Locate the cell with the specified text and output its (x, y) center coordinate. 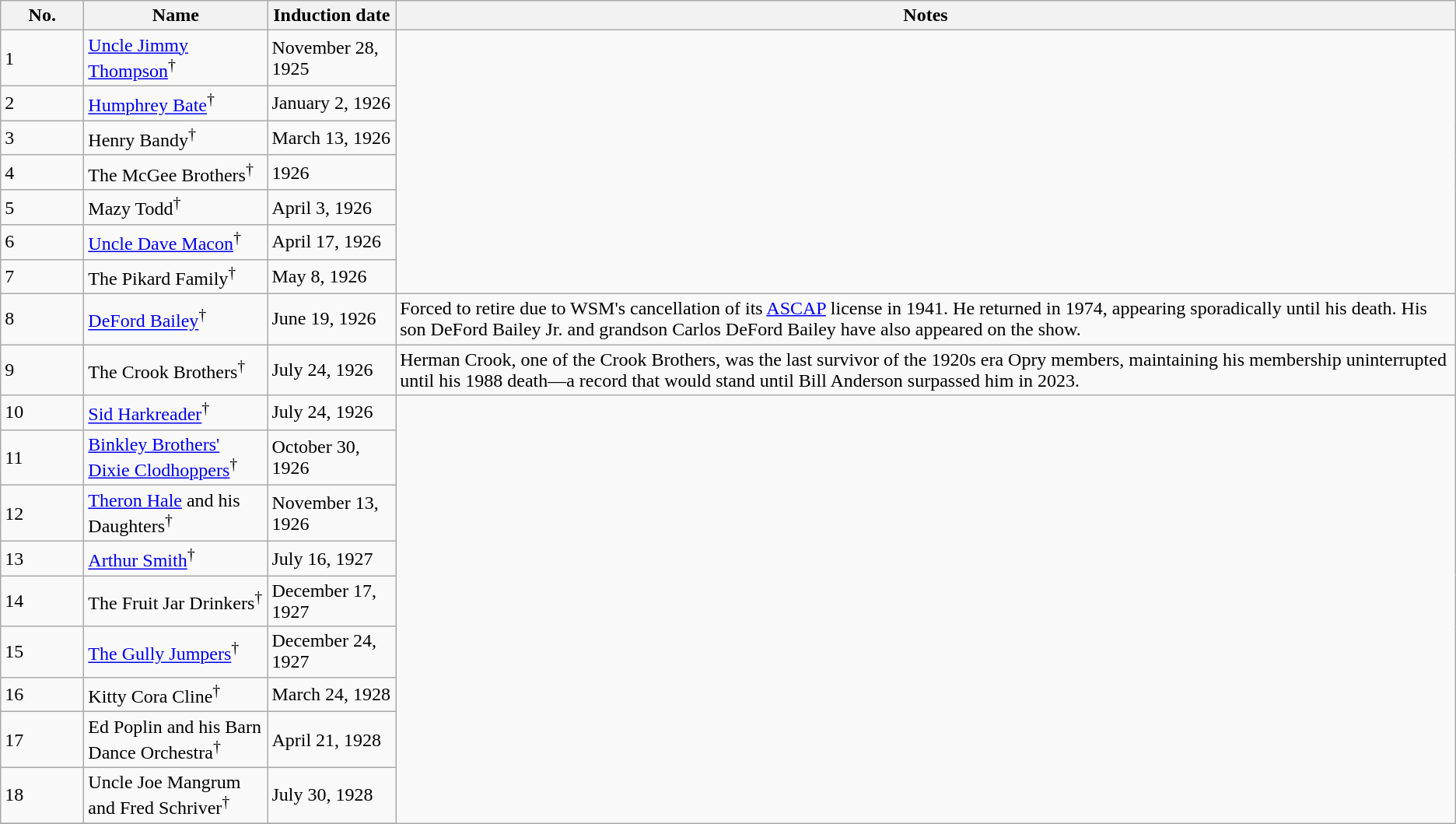
November 13, 1926 (331, 514)
6 (42, 243)
Kitty Cora Cline† (176, 694)
7 (42, 277)
5 (42, 207)
Arthur Smith† (176, 559)
Binkley Brothers' Dixie Clodhoppers† (176, 458)
10 (42, 412)
The Fruit Jar Drinkers† (176, 601)
Uncle Joe Mangrum and Fred Schriver† (176, 795)
No. (42, 16)
December 24, 1927 (331, 652)
12 (42, 514)
Induction date (331, 16)
Sid Harkreader† (176, 412)
16 (42, 694)
17 (42, 740)
1 (42, 58)
The Gully Jumpers† (176, 652)
13 (42, 559)
DeFord Bailey† (176, 319)
March 24, 1928 (331, 694)
3 (42, 139)
1926 (331, 173)
Theron Hale and his Daughters† (176, 514)
January 2, 1926 (331, 103)
April 21, 1928 (331, 740)
July 16, 1927 (331, 559)
2 (42, 103)
July 30, 1928 (331, 795)
Uncle Dave Macon† (176, 243)
April 17, 1926 (331, 243)
Henry Bandy† (176, 139)
The McGee Brothers† (176, 173)
The Pikard Family† (176, 277)
June 19, 1926 (331, 319)
11 (42, 458)
Notes (926, 16)
18 (42, 795)
May 8, 1926 (331, 277)
Ed Poplin and his Barn Dance Orchestra† (176, 740)
November 28, 1925 (331, 58)
4 (42, 173)
Uncle Jimmy Thompson† (176, 58)
October 30, 1926 (331, 458)
March 13, 1926 (331, 139)
April 3, 1926 (331, 207)
The Crook Brothers† (176, 370)
Humphrey Bate† (176, 103)
Name (176, 16)
14 (42, 601)
December 17, 1927 (331, 601)
9 (42, 370)
8 (42, 319)
15 (42, 652)
Mazy Todd† (176, 207)
